Output the (X, Y) coordinate of the center of the cell containing the given text.  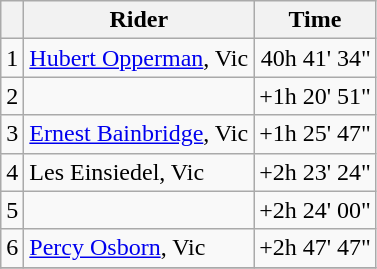
5 (12, 210)
+2h 23' 24" (316, 172)
6 (12, 248)
Hubert Opperman, Vic (139, 58)
+1h 20' 51" (316, 96)
4 (12, 172)
3 (12, 134)
2 (12, 96)
Percy Osborn, Vic (139, 248)
1 (12, 58)
+2h 24' 00" (316, 210)
Rider (139, 20)
Les Einsiedel, Vic (139, 172)
Ernest Bainbridge, Vic (139, 134)
+1h 25' 47" (316, 134)
+2h 47' 47" (316, 248)
Time (316, 20)
40h 41' 34" (316, 58)
